Search for the cell housing the specified text and yield its (X, Y) center coordinate. 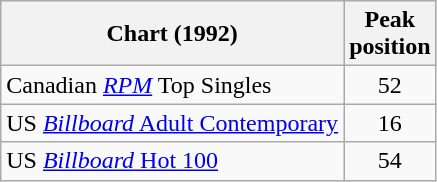
US Billboard Adult Contemporary (172, 123)
Canadian RPM Top Singles (172, 85)
54 (390, 161)
16 (390, 123)
52 (390, 85)
Peakposition (390, 34)
US Billboard Hot 100 (172, 161)
Chart (1992) (172, 34)
